Scan for the cell matching the given text and deliver its [x, y] coordinate at center. 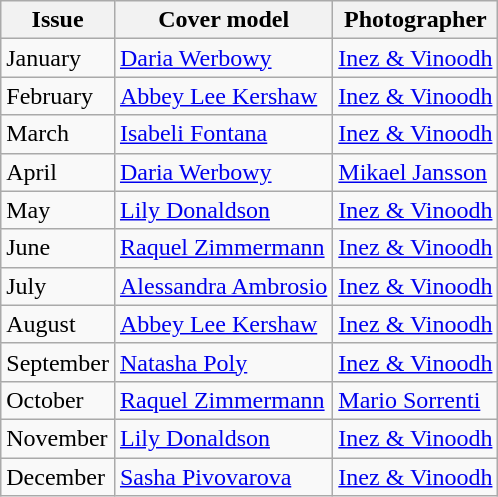
January [58, 58]
September [58, 362]
August [58, 324]
May [58, 210]
December [58, 477]
Issue [58, 20]
March [58, 134]
November [58, 438]
Mario Sorrenti [416, 400]
February [58, 96]
October [58, 400]
July [58, 286]
June [58, 248]
Natasha Poly [223, 362]
Cover model [223, 20]
Alessandra Ambrosio [223, 286]
Mikael Jansson [416, 172]
Photographer [416, 20]
Isabeli Fontana [223, 134]
April [58, 172]
Sasha Pivovarova [223, 477]
